For the text-containing cell, return its midpoint in (X, Y) coordinate format. 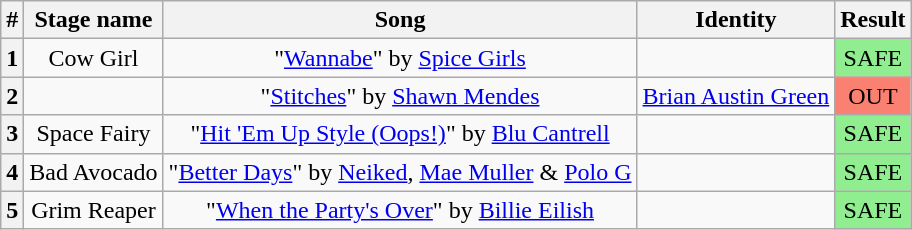
2 (12, 96)
Space Fairy (94, 134)
5 (12, 210)
Brian Austin Green (736, 96)
"Stitches" by Shawn Mendes (400, 96)
"Wannabe" by Spice Girls (400, 58)
Identity (736, 20)
4 (12, 172)
"Better Days" by Neiked, Mae Muller & Polo G (400, 172)
Grim Reaper (94, 210)
Bad Avocado (94, 172)
Cow Girl (94, 58)
# (12, 20)
OUT (873, 96)
3 (12, 134)
1 (12, 58)
Song (400, 20)
Result (873, 20)
Stage name (94, 20)
"Hit 'Em Up Style (Oops!)" by Blu Cantrell (400, 134)
"When the Party's Over" by Billie Eilish (400, 210)
